Search for the cell housing the specified text and yield its (x, y) center coordinate. 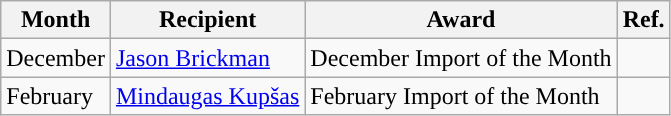
December Import of the Month (461, 58)
Award (461, 20)
February (56, 96)
Mindaugas Kupšas (207, 96)
Jason Brickman (207, 58)
December (56, 58)
Ref. (644, 20)
Recipient (207, 20)
Month (56, 20)
February Import of the Month (461, 96)
